Extract the [X, Y] coordinate from the center of the cell holding the provided text.  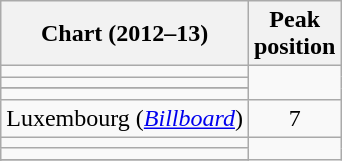
Peakposition [294, 34]
Chart (2012–13) [125, 34]
7 [294, 118]
Luxembourg (Billboard) [125, 118]
